Detect which cell encompasses the target text, then output its [X, Y] center coordinate. 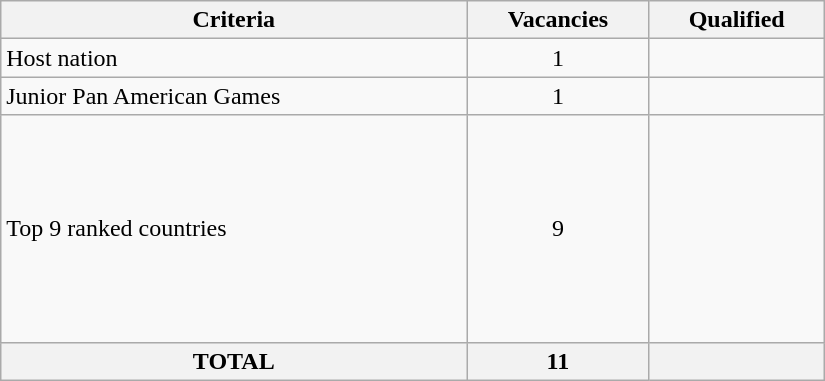
Top 9 ranked countries [234, 228]
Junior Pan American Games [234, 96]
11 [558, 361]
Vacancies [558, 20]
Qualified [736, 20]
Criteria [234, 20]
Host nation [234, 58]
TOTAL [234, 361]
9 [558, 228]
